Determine the (X, Y) coordinate at the center of the cell enclosing the given text.  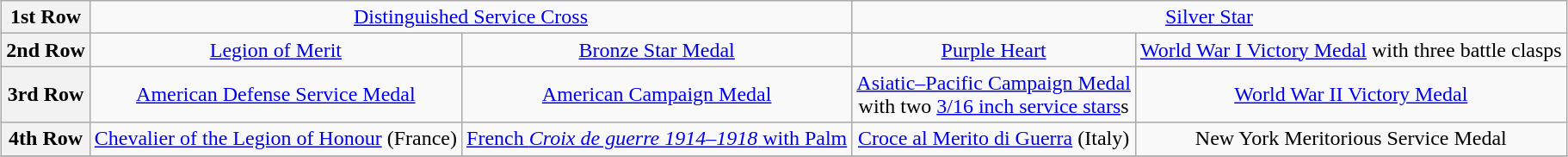
World War II Victory Medal (1351, 95)
Purple Heart (994, 50)
4th Row (46, 139)
3rd Row (46, 95)
2nd Row (46, 50)
Bronze Star Medal (657, 50)
French Croix de guerre 1914–1918 with Palm (657, 139)
Legion of Merit (275, 50)
Croce al Merito di Guerra (Italy) (994, 139)
American Campaign Medal (657, 95)
American Defense Service Medal (275, 95)
New York Meritorious Service Medal (1351, 139)
Asiatic–Pacific Campaign Medal with two 3/16 inch service starss (994, 95)
Silver Star (1209, 17)
1st Row (46, 17)
Chevalier of the Legion of Honour (France) (275, 139)
World War I Victory Medal with three battle clasps (1351, 50)
Distinguished Service Cross (471, 17)
